Locate the cell with the specified text and output its (X, Y) center coordinate. 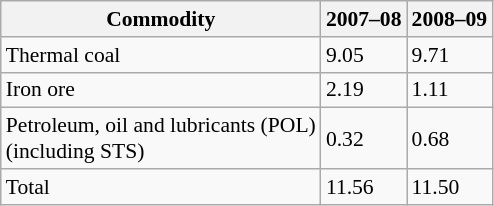
0.32 (364, 138)
Petroleum, oil and lubricants (POL)(including STS) (161, 138)
9.05 (364, 55)
Iron ore (161, 90)
9.71 (450, 55)
1.11 (450, 90)
2008–09 (450, 19)
2007–08 (364, 19)
Total (161, 187)
11.56 (364, 187)
0.68 (450, 138)
11.50 (450, 187)
Thermal coal (161, 55)
2.19 (364, 90)
Commodity (161, 19)
